Return the (X, Y) coordinate for the center point of the cell that contains the specified text.  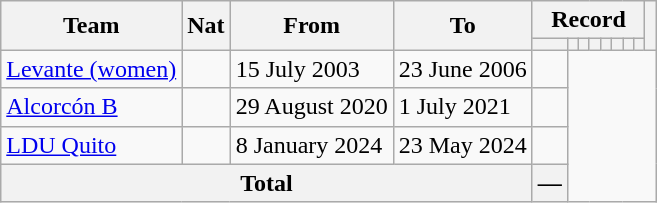
LDU Quito (92, 145)
1 July 2021 (462, 107)
23 June 2006 (462, 69)
From (312, 26)
15 July 2003 (312, 69)
Nat (206, 26)
To (462, 26)
29 August 2020 (312, 107)
Record (588, 20)
Total (267, 183)
23 May 2024 (462, 145)
8 January 2024 (312, 145)
Team (92, 26)
— (550, 183)
Levante (women) (92, 69)
Alcorcón B (92, 107)
